Extract the (X, Y) coordinate from the center of the cell holding the provided text.  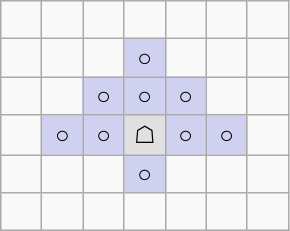
☖ (144, 135)
